Determine the (x, y) coordinate at the center of the cell enclosing the given text.  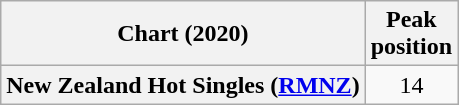
New Zealand Hot Singles (RMNZ) (183, 85)
14 (411, 85)
Peakposition (411, 34)
Chart (2020) (183, 34)
